Identify which cell holds the provided text, then report its [x, y] central coordinate. 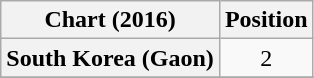
Position [266, 20]
2 [266, 58]
Chart (2016) [110, 20]
South Korea (Gaon) [110, 58]
